For the text-containing cell, return its midpoint in [X, Y] coordinate format. 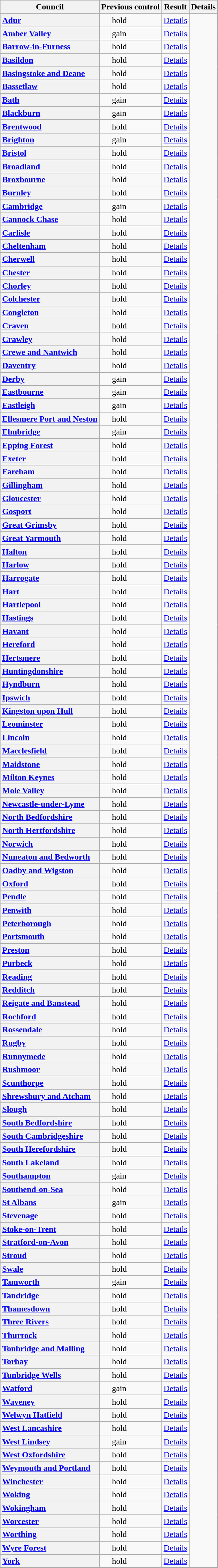
Elmbridge [50, 432]
Wyre Forest [50, 1548]
Reigate and Banstead [50, 1003]
Runnymede [50, 1056]
Craven [50, 326]
Redditch [50, 990]
Woking [50, 1495]
Cheltenham [50, 246]
Council [50, 7]
Burnley [50, 193]
Thurrock [50, 1335]
Bath [50, 100]
Tunbridge Wells [50, 1375]
Scunthorpe [50, 1083]
Tonbridge and Malling [50, 1348]
Pendle [50, 897]
Harrogate [50, 578]
Kingston upon Hull [50, 711]
Rugby [50, 1043]
St Albans [50, 1202]
Cambridge [50, 206]
South Bedfordshire [50, 1123]
Oxford [50, 884]
York [50, 1561]
Norwich [50, 844]
Gillingham [50, 485]
West Lancashire [50, 1428]
Chester [50, 273]
Ellesmere Port and Neston [50, 419]
Havant [50, 631]
Purbeck [50, 963]
Hart [50, 592]
Stratford-on-Avon [50, 1242]
Torbay [50, 1362]
Tandridge [50, 1295]
Rochford [50, 1017]
Crewe and Nantwich [50, 352]
Cherwell [50, 259]
Milton Keynes [50, 777]
Cannock Chase [50, 220]
Waveney [50, 1402]
Southampton [50, 1176]
Macclesfield [50, 751]
Result [176, 7]
Daventry [50, 365]
Brighton [50, 140]
Worcester [50, 1521]
Derby [50, 379]
Tamworth [50, 1282]
Crawley [50, 339]
Peterborough [50, 923]
West Lindsey [50, 1442]
Shrewsbury and Atcham [50, 1096]
Epping Forest [50, 445]
Stroud [50, 1256]
Reading [50, 976]
Weymouth and Portland [50, 1468]
Hyndburn [50, 684]
Lincoln [50, 737]
Hereford [50, 645]
Basingstoke and Deane [50, 73]
Maidstone [50, 764]
Mole Valley [50, 790]
Welwyn Hatfield [50, 1415]
Newcastle-under-Lyme [50, 804]
Blackburn [50, 113]
Penwith [50, 910]
Gosport [50, 512]
Halton [50, 551]
West Oxfordshire [50, 1455]
Great Grimsby [50, 525]
Hertsmere [50, 658]
South Cambridgeshire [50, 1136]
Eastbourne [50, 392]
Basildon [50, 60]
Rossendale [50, 1030]
Amber Valley [50, 34]
Swale [50, 1269]
Worthing [50, 1534]
Bristol [50, 153]
Chorley [50, 286]
Barrow-in-Furness [50, 47]
Eastleigh [50, 406]
Stoke-on-Trent [50, 1229]
Huntingdonshire [50, 671]
Hastings [50, 618]
Three Rivers [50, 1322]
Harlow [50, 565]
Congleton [50, 312]
North Bedfordshire [50, 817]
Thamesdown [50, 1309]
North Hertfordshire [50, 831]
Hartlepool [50, 605]
Exeter [50, 459]
Colchester [50, 299]
Fareham [50, 472]
Rushmoor [50, 1070]
Watford [50, 1388]
South Lakeland [50, 1162]
Winchester [50, 1481]
Broxbourne [50, 180]
Oadby and Wigston [50, 870]
Stevenage [50, 1216]
Previous control [130, 7]
South Herefordshire [50, 1149]
Ipswich [50, 698]
Preston [50, 950]
Broadland [50, 166]
Southend-on-Sea [50, 1189]
Bassetlaw [50, 87]
Brentwood [50, 126]
Gloucester [50, 498]
Portsmouth [50, 937]
Carlisle [50, 233]
Great Yarmouth [50, 538]
Nuneaton and Bedworth [50, 857]
Slough [50, 1109]
Leominster [50, 724]
Wokingham [50, 1508]
Adur [50, 20]
